Capture the cell that displays the provided text and extract its (x, y) central coordinate. 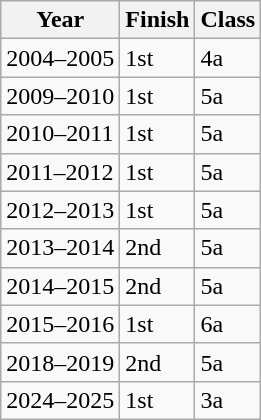
2012–2013 (60, 210)
2014–2015 (60, 286)
2015–2016 (60, 324)
2010–2011 (60, 134)
Finish (158, 20)
2024–2025 (60, 400)
2018–2019 (60, 362)
4a (228, 58)
2009–2010 (60, 96)
3a (228, 400)
2011–2012 (60, 172)
2004–2005 (60, 58)
6a (228, 324)
Year (60, 20)
2013–2014 (60, 248)
Class (228, 20)
